Search for the cell housing the specified text and yield its (X, Y) center coordinate. 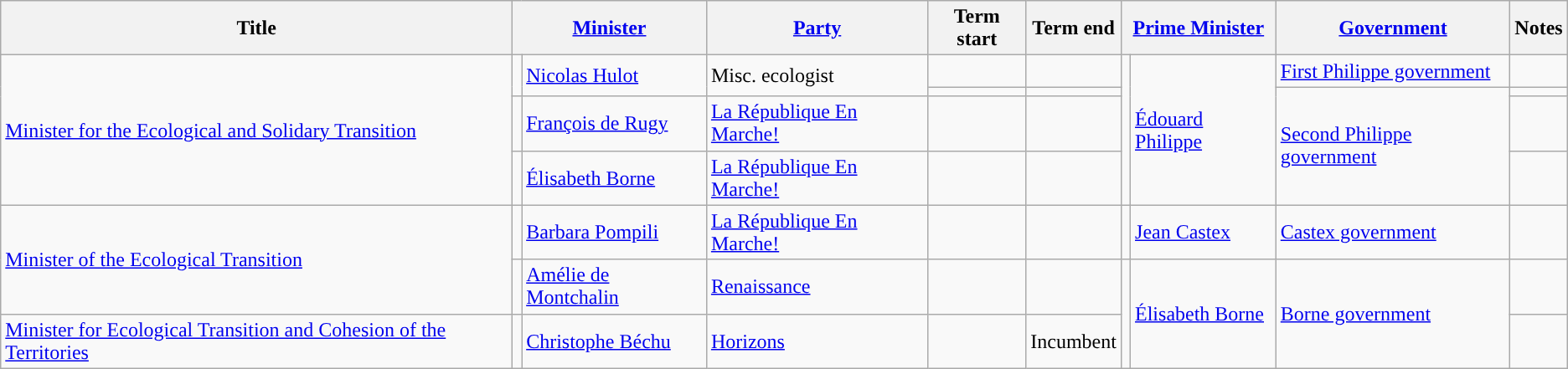
Barbara Pompili (615, 233)
Nicolas Hulot (615, 75)
Second Philippe government (1393, 146)
Party (817, 28)
Term end (1074, 28)
First Philippe government (1393, 71)
Minister of the Ecological Transition (256, 259)
Amélie de Montchalin (615, 286)
Renaissance (817, 286)
Borne government (1393, 314)
Government (1393, 28)
Édouard Philippe (1204, 131)
Minister for Ecological Transition and Cohesion of the Territories (256, 341)
Term start (977, 28)
Prime Minister (1198, 28)
Minister (610, 28)
Title (256, 28)
Notes (1539, 28)
Castex government (1393, 233)
Misc. ecologist (817, 75)
François de Rugy (615, 124)
Minister for the Ecological and Solidary Transition (256, 131)
Horizons (817, 341)
Jean Castex (1204, 233)
Christophe Béchu (615, 341)
Incumbent (1074, 341)
